Detect which cell encompasses the target text, then output its (X, Y) center coordinate. 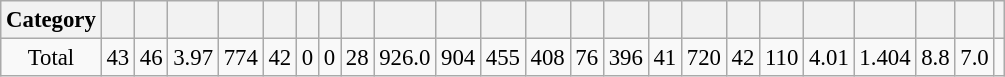
41 (664, 58)
43 (118, 58)
Category (51, 20)
774 (240, 58)
926.0 (405, 58)
455 (502, 58)
Total (51, 58)
7.0 (974, 58)
8.8 (936, 58)
408 (548, 58)
4.01 (829, 58)
396 (626, 58)
76 (586, 58)
720 (704, 58)
904 (458, 58)
110 (782, 58)
28 (356, 58)
1.404 (885, 58)
46 (152, 58)
3.97 (193, 58)
